Provide the (x, y) coordinate of the cell's center where the given text is located.  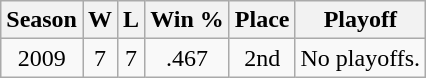
Playoff (360, 20)
.467 (188, 58)
L (132, 20)
2009 (42, 58)
Place (262, 20)
Season (42, 20)
2nd (262, 58)
Win % (188, 20)
No playoffs. (360, 58)
W (100, 20)
